Provide the [x, y] coordinate of the cell's center where the given text is located.  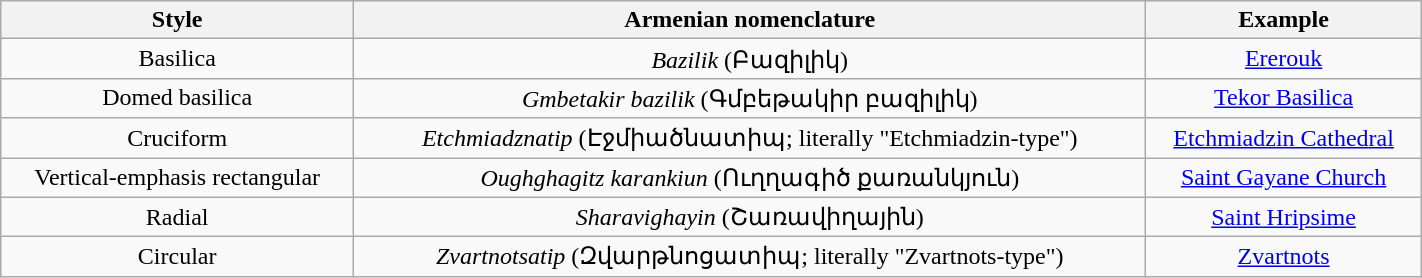
Example [1284, 20]
Ererouk [1284, 59]
Armenian nomenclature [750, 20]
Saint Hripsime [1284, 217]
Cruciform [178, 138]
Tekor Basilica [1284, 98]
Etchmiadznatip (Էջմիածնատիպ; literally "Etchmiadzin-type") [750, 138]
Sharavighayin (Շառավիղային) [750, 217]
Basilica [178, 59]
Bazilik (Բազիլիկ) [750, 59]
Vertical-emphasis rectangular [178, 178]
Etchmiadzin Cathedral [1284, 138]
Oughghagitz karankiun (Ուղղագիծ քառանկյուն) [750, 178]
Zvartnots [1284, 257]
Gmbetakir bazilik (Գմբեթակիր բազիլիկ) [750, 98]
Domed basilica [178, 98]
Circular [178, 257]
Style [178, 20]
Radial [178, 217]
Saint Gayane Church [1284, 178]
Zvartnotsatip (Զվարթնոցատիպ; literally "Zvartnots-type") [750, 257]
